Scan for the cell matching the given text and deliver its (X, Y) coordinate at center. 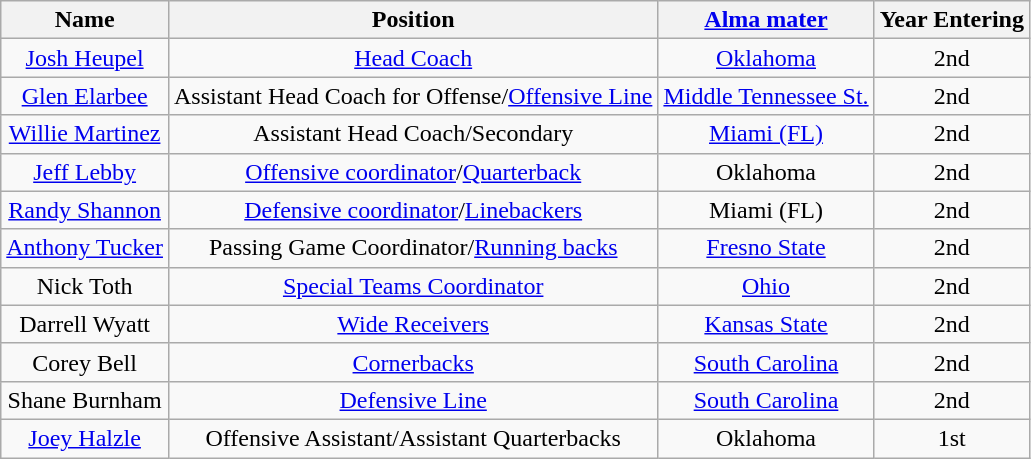
Name (85, 20)
Darrell Wyatt (85, 324)
Middle Tennessee St. (766, 96)
Wide Receivers (412, 324)
Joey Halzle (85, 438)
Passing Game Coordinator/Running backs (412, 248)
Glen Elarbee (85, 96)
1st (952, 438)
Randy Shannon (85, 210)
Alma mater (766, 20)
Offensive Assistant/Assistant Quarterbacks (412, 438)
Assistant Head Coach/Secondary (412, 134)
Assistant Head Coach for Offense/Offensive Line (412, 96)
Offensive coordinator/Quarterback (412, 172)
Position (412, 20)
Cornerbacks (412, 362)
Anthony Tucker (85, 248)
Year Entering (952, 20)
Special Teams Coordinator (412, 286)
Kansas State (766, 324)
Fresno State (766, 248)
Shane Burnham (85, 400)
Corey Bell (85, 362)
Defensive Line (412, 400)
Nick Toth (85, 286)
Willie Martinez (85, 134)
Head Coach (412, 58)
Jeff Lebby (85, 172)
Ohio (766, 286)
Defensive coordinator/Linebackers (412, 210)
Josh Heupel (85, 58)
